Capture the cell that displays the provided text and extract its (x, y) central coordinate. 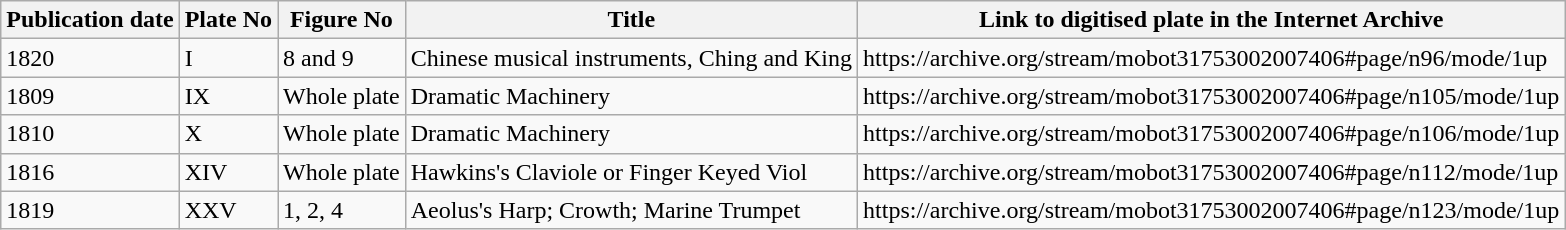
IX (228, 96)
Aeolus's Harp; Crowth; Marine Trumpet (631, 210)
1809 (90, 96)
XIV (228, 172)
1, 2, 4 (342, 210)
1816 (90, 172)
https://archive.org/stream/mobot31753002007406#page/n112/mode/1up (1212, 172)
https://archive.org/stream/mobot31753002007406#page/n106/mode/1up (1212, 134)
X (228, 134)
Publication date (90, 20)
https://archive.org/stream/mobot31753002007406#page/n96/mode/1up (1212, 58)
https://archive.org/stream/mobot31753002007406#page/n123/mode/1up (1212, 210)
Chinese musical instruments, Ching and King (631, 58)
I (228, 58)
Link to digitised plate in the Internet Archive (1212, 20)
1820 (90, 58)
Hawkins's Claviole or Finger Keyed Viol (631, 172)
Title (631, 20)
XXV (228, 210)
Plate No (228, 20)
1819 (90, 210)
Figure No (342, 20)
1810 (90, 134)
https://archive.org/stream/mobot31753002007406#page/n105/mode/1up (1212, 96)
8 and 9 (342, 58)
